Find where the given text appears and provide that cell's center as (x, y) coordinate. 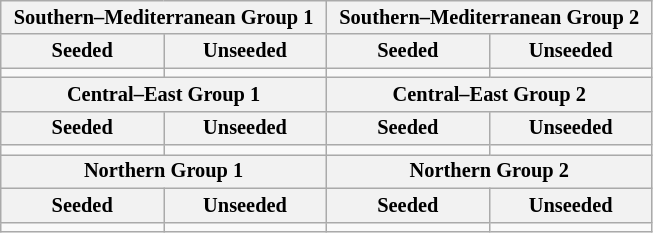
Northern Group 2 (489, 171)
Central–East Group 1 (164, 94)
Southern–Mediterranean Group 2 (489, 17)
Northern Group 1 (164, 171)
Central–East Group 2 (489, 94)
Southern–Mediterranean Group 1 (164, 17)
